From the cell containing the given text, extract its center point as [x, y] coordinate. 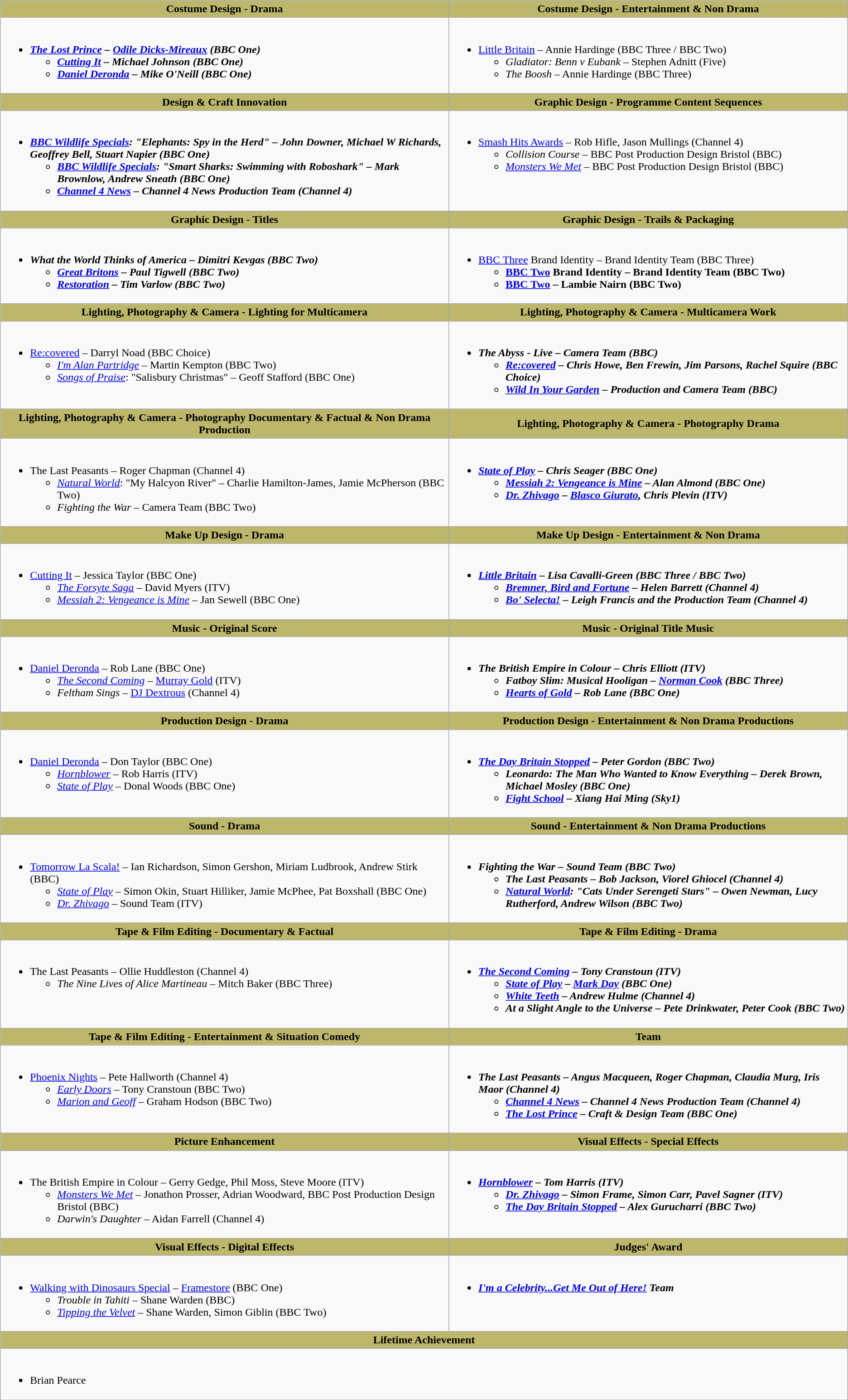
Brian Pearce [424, 1374]
Lifetime Achievement [424, 1340]
Lighting, Photography & Camera - Lighting for Multicamera [225, 312]
Graphic Design - Programme Content Sequences [649, 102]
Tape & Film Editing - Documentary & Factual [225, 931]
The Lost Prince – Odile Dicks-Mireaux (BBC One)Cutting It – Michael Johnson (BBC One)Daniel Deronda – Mike O'Neill (BBC One) [225, 55]
Music - Original Score [225, 628]
Sound - Drama [225, 826]
Graphic Design - Titles [225, 219]
Sound - Entertainment & Non Drama Productions [649, 826]
Tape & Film Editing - Drama [649, 931]
Make Up Design - Entertainment & Non Drama [649, 535]
Daniel Deronda – Don Taylor (BBC One)Hornblower – Rob Harris (ITV)State of Play – Donal Woods (BBC One) [225, 774]
Little Britain – Annie Hardinge (BBC Three / BBC Two)Gladiator: Benn v Eubank – Stephen Adnitt (Five)The Boosh – Annie Hardinge (BBC Three) [649, 55]
Make Up Design - Drama [225, 535]
Design & Craft Innovation [225, 102]
I'm a Celebrity...Get Me Out of Here! Team [649, 1293]
Judges' Award [649, 1247]
Production Design - Drama [225, 721]
Visual Effects - Special Effects [649, 1142]
Phoenix Nights – Pete Hallworth (Channel 4)Early Doors – Tony Cranstoun (BBC Two)Marion and Geoff – Graham Hodson (BBC Two) [225, 1089]
Walking with Dinosaurs Special – Framestore (BBC One)Trouble in Tahiti – Shane Warden (BBC)Tipping the Velvet – Shane Warden, Simon Giblin (BBC Two) [225, 1293]
Lighting, Photography & Camera - Photography Drama [649, 423]
Costume Design - Entertainment & Non Drama [649, 9]
BBC Three Brand Identity – Brand Identity Team (BBC Three)BBC Two Brand Identity – Brand Identity Team (BBC Two)BBC Two – Lambie Nairn (BBC Two) [649, 266]
Re:covered – Darryl Noad (BBC Choice)I'm Alan Partridge – Martin Kempton (BBC Two)Songs of Praise: "Salisbury Christmas" – Geoff Stafford (BBC One) [225, 365]
State of Play – Chris Seager (BBC One)Messiah 2: Vengeance is Mine – Alan Almond (BBC One)Dr. Zhivago – Blasco Giurato, Chris Plevin (ITV) [649, 482]
Lighting, Photography & Camera - Photography Documentary & Factual & Non Drama Production [225, 423]
Hornblower – Tom Harris (ITV)Dr. Zhivago – Simon Frame, Simon Carr, Pavel Sagner (ITV)The Day Britain Stopped – Alex Gurucharri (BBC Two) [649, 1194]
Costume Design - Drama [225, 9]
Lighting, Photography & Camera - Multicamera Work [649, 312]
What the World Thinks of America – Dimitri Kevgas (BBC Two)Great Britons – Paul Tigwell (BBC Two)Restoration – Tim Varlow (BBC Two) [225, 266]
Daniel Deronda – Rob Lane (BBC One)The Second Coming – Murray Gold (ITV)Feltham Sings – DJ Dextrous (Channel 4) [225, 674]
Music - Original Title Music [649, 628]
The British Empire in Colour – Chris Elliott (ITV)Fatboy Slim: Musical Hooligan – Norman Cook (BBC Three)Hearts of Gold – Rob Lane (BBC One) [649, 674]
The Last Peasants – Ollie Huddleston (Channel 4)The Nine Lives of Alice Martineau – Mitch Baker (BBC Three) [225, 984]
Graphic Design - Trails & Packaging [649, 219]
Tape & Film Editing - Entertainment & Situation Comedy [225, 1037]
Production Design - Entertainment & Non Drama Productions [649, 721]
Team [649, 1037]
Visual Effects - Digital Effects [225, 1247]
Picture Enhancement [225, 1142]
Cutting It – Jessica Taylor (BBC One)The Forsyte Saga – David Myers (ITV)Messiah 2: Vengeance is Mine – Jan Sewell (BBC One) [225, 581]
